Detect which cell encompasses the target text, then output its (X, Y) center coordinate. 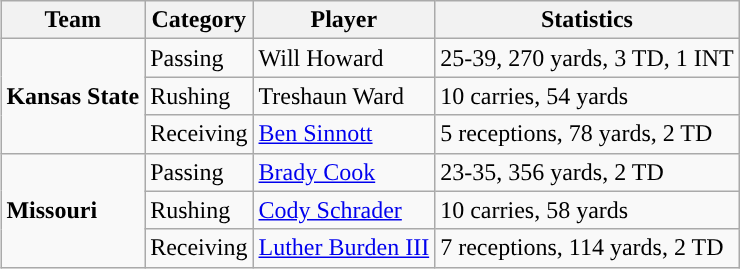
10 carries, 54 yards (588, 96)
5 receptions, 78 yards, 2 TD (588, 134)
Statistics (588, 20)
Team (73, 20)
Will Howard (344, 58)
Kansas State (73, 96)
25-39, 270 yards, 3 TD, 1 INT (588, 58)
Player (344, 20)
Missouri (73, 210)
10 carries, 58 yards (588, 210)
Brady Cook (344, 172)
Cody Schrader (344, 210)
7 receptions, 114 yards, 2 TD (588, 248)
Treshaun Ward (344, 96)
Luther Burden III (344, 248)
23-35, 356 yards, 2 TD (588, 172)
Ben Sinnott (344, 134)
Category (199, 20)
